Output the (X, Y) coordinate of the center of the cell containing the given text.  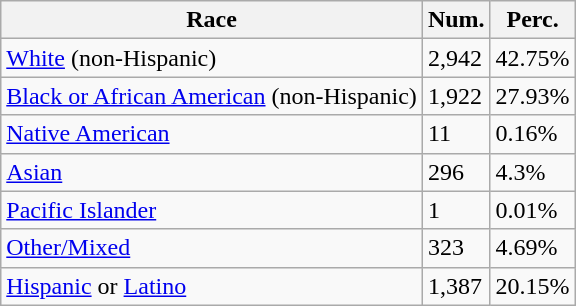
Other/Mixed (212, 248)
Black or African American (non-Hispanic) (212, 96)
11 (456, 134)
1,922 (456, 96)
2,942 (456, 58)
Native American (212, 134)
0.01% (532, 210)
Pacific Islander (212, 210)
27.93% (532, 96)
1 (456, 210)
Race (212, 20)
Hispanic or Latino (212, 286)
1,387 (456, 286)
Num. (456, 20)
Asian (212, 172)
0.16% (532, 134)
White (non-Hispanic) (212, 58)
4.69% (532, 248)
323 (456, 248)
42.75% (532, 58)
4.3% (532, 172)
296 (456, 172)
20.15% (532, 286)
Perc. (532, 20)
